Return the (x, y) coordinate for the center point of the cell that contains the specified text.  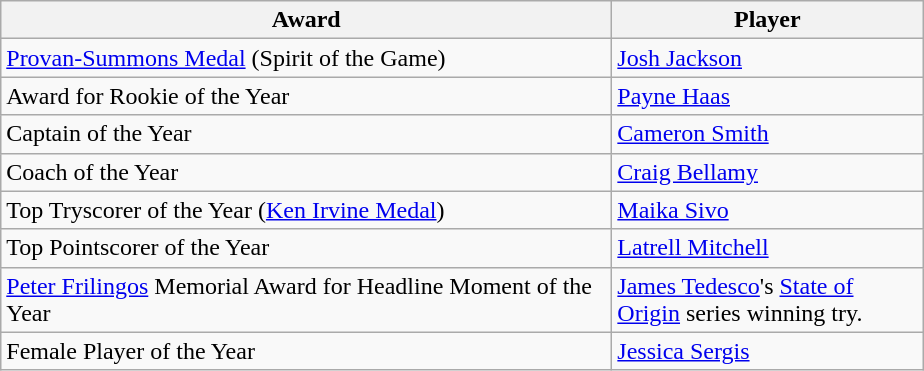
Captain of the Year (306, 134)
Peter Frilingos Memorial Award for Headline Moment of the Year (306, 300)
Award for Rookie of the Year (306, 96)
Coach of the Year (306, 172)
Provan-Summons Medal (Spirit of the Game) (306, 58)
Player (768, 20)
Top Tryscorer of the Year (Ken Irvine Medal) (306, 210)
Josh Jackson (768, 58)
Female Player of the Year (306, 351)
Cameron Smith (768, 134)
Top Pointscorer of the Year (306, 248)
Maika Sivo (768, 210)
James Tedesco's State of Origin series winning try. (768, 300)
Payne Haas (768, 96)
Craig Bellamy (768, 172)
Latrell Mitchell (768, 248)
Award (306, 20)
Jessica Sergis (768, 351)
